Find where the given text appears and provide that cell's center as (x, y) coordinate. 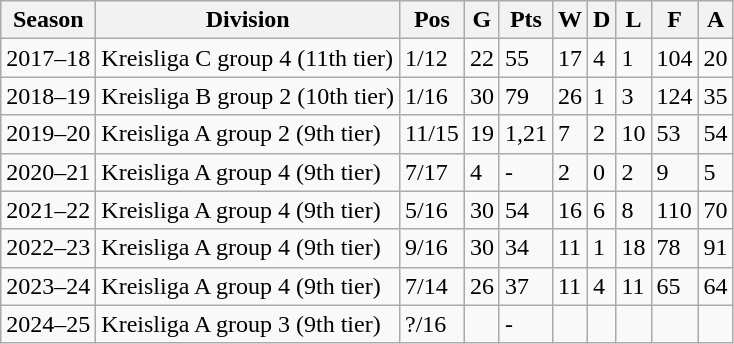
20 (716, 58)
L (634, 20)
91 (716, 248)
Season (48, 20)
70 (716, 210)
Kreisliga A group 2 (9th tier) (248, 134)
8 (634, 210)
1/16 (432, 96)
7 (570, 134)
104 (674, 58)
3 (634, 96)
W (570, 20)
Pts (526, 20)
19 (482, 134)
35 (716, 96)
5 (716, 172)
G (482, 20)
17 (570, 58)
55 (526, 58)
2019–20 (48, 134)
64 (716, 286)
7/14 (432, 286)
A (716, 20)
7/17 (432, 172)
65 (674, 286)
0 (602, 172)
124 (674, 96)
2020–21 (48, 172)
Division (248, 20)
79 (526, 96)
110 (674, 210)
Pos (432, 20)
22 (482, 58)
9/16 (432, 248)
2024–25 (48, 324)
2023–24 (48, 286)
16 (570, 210)
Kreisliga B group 2 (10th tier) (248, 96)
2021–22 (48, 210)
Kreisliga A group 3 (9th tier) (248, 324)
6 (602, 210)
Kreisliga C group 4 (11th tier) (248, 58)
2022–23 (48, 248)
F (674, 20)
11/15 (432, 134)
37 (526, 286)
5/16 (432, 210)
2017–18 (48, 58)
D (602, 20)
1/12 (432, 58)
78 (674, 248)
2018–19 (48, 96)
34 (526, 248)
10 (634, 134)
?/16 (432, 324)
9 (674, 172)
53 (674, 134)
18 (634, 248)
1,21 (526, 134)
